Determine the [X, Y] coordinate at the center of the cell enclosing the given text.  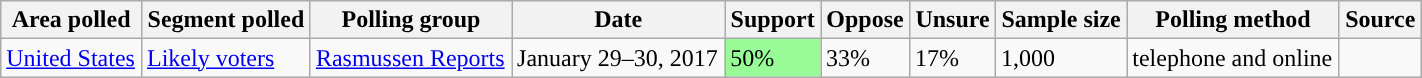
Rasmussen Reports [410, 58]
Source [1380, 20]
Sample size [1060, 20]
Unsure [953, 20]
Support [773, 20]
Segment polled [226, 20]
1,000 [1060, 58]
17% [953, 58]
telephone and online [1234, 58]
Polling method [1234, 20]
33% [864, 58]
50% [773, 58]
Date [618, 20]
Area polled [72, 20]
January 29–30, 2017 [618, 58]
Oppose [864, 20]
Likely voters [226, 58]
Polling group [410, 20]
United States [72, 58]
